From the cell containing the given text, extract its center point as [x, y] coordinate. 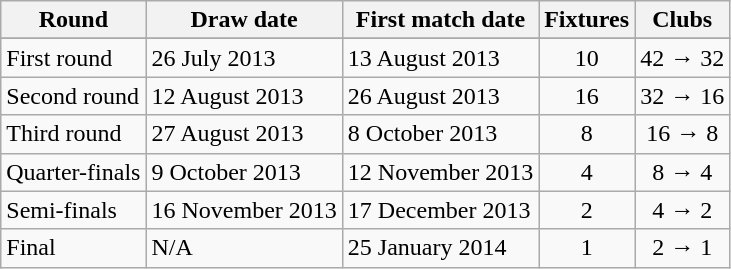
Clubs [682, 20]
Round [74, 20]
10 [587, 58]
Semi-finals [74, 210]
16 → 8 [682, 134]
Draw date [244, 20]
9 October 2013 [244, 172]
Final [74, 248]
25 January 2014 [440, 248]
First round [74, 58]
32 → 16 [682, 96]
First match date [440, 20]
13 August 2013 [440, 58]
8 [587, 134]
26 August 2013 [440, 96]
8 → 4 [682, 172]
16 November 2013 [244, 210]
12 August 2013 [244, 96]
1 [587, 248]
Fixtures [587, 20]
Second round [74, 96]
4 [587, 172]
Third round [74, 134]
26 July 2013 [244, 58]
12 November 2013 [440, 172]
16 [587, 96]
4 → 2 [682, 210]
2 [587, 210]
17 December 2013 [440, 210]
27 August 2013 [244, 134]
2 → 1 [682, 248]
Quarter-finals [74, 172]
42 → 32 [682, 58]
8 October 2013 [440, 134]
N/A [244, 248]
